Return (X, Y) of the center of cell containing provided text 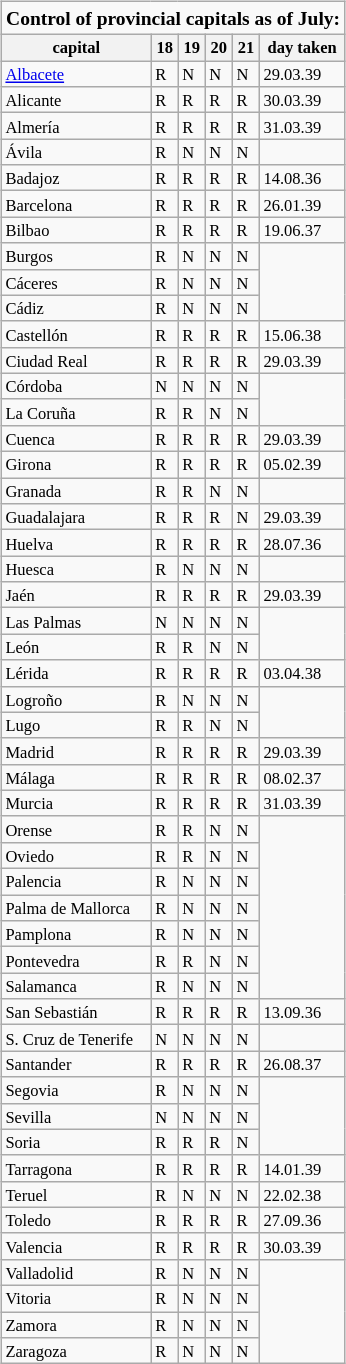
Pamplona (76, 934)
Pontevedra (76, 960)
Logroño (76, 699)
22.02.38 (302, 1194)
13.09.36 (302, 1012)
14.01.39 (302, 1168)
Tarragona (76, 1168)
Cáceres (76, 282)
26.01.39 (302, 204)
Girona (76, 465)
Barcelona (76, 204)
La Coruña (76, 412)
Lérida (76, 673)
Cuenca (76, 438)
Palencia (76, 882)
Ciudad Real (76, 360)
Segovia (76, 1090)
Oviedo (76, 855)
Valencia (76, 1246)
19.06.37 (302, 230)
20 (218, 48)
19 (192, 48)
Alicante (76, 100)
Sevilla (76, 1116)
San Sebastián (76, 1012)
Bilbao (76, 230)
Toledo (76, 1220)
Murcia (76, 803)
Zamora (76, 1325)
03.04.38 (302, 673)
León (76, 647)
Jaén (76, 595)
Guadalajara (76, 517)
Santander (76, 1064)
Lugo (76, 725)
27.09.36 (302, 1220)
Castellón (76, 334)
Huesca (76, 569)
Granada (76, 491)
05.02.39 (302, 465)
Valladolid (76, 1272)
Salamanca (76, 986)
15.06.38 (302, 334)
Vitoria (76, 1299)
Orense (76, 829)
Albacete (76, 74)
Burgos (76, 256)
Cádiz (76, 308)
26.08.37 (302, 1064)
Almería (76, 126)
Control of provincial capitals as of July: (172, 18)
Huelva (76, 543)
18 (164, 48)
Teruel (76, 1194)
Soria (76, 1142)
Las Palmas (76, 621)
14.08.36 (302, 178)
Málaga (76, 777)
21 (246, 48)
capital (76, 48)
Ávila (76, 152)
Córdoba (76, 386)
Madrid (76, 751)
28.07.36 (302, 543)
Badajoz (76, 178)
day taken (302, 48)
Palma de Mallorca (76, 908)
Zaragoza (76, 1351)
S. Cruz de Tenerife (76, 1038)
08.02.37 (302, 777)
